Return the (X, Y) coordinate for the center point of the cell that contains the specified text.  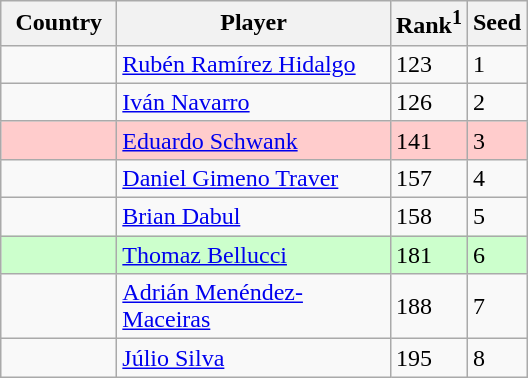
157 (428, 178)
Rubén Ramírez Hidalgo (254, 64)
3 (496, 140)
126 (428, 102)
195 (428, 358)
Player (254, 24)
7 (496, 306)
Brian Dabul (254, 217)
Country (59, 24)
Seed (496, 24)
Rank1 (428, 24)
Adrián Menéndez-Maceiras (254, 306)
2 (496, 102)
Júlio Silva (254, 358)
1 (496, 64)
8 (496, 358)
6 (496, 255)
5 (496, 217)
Iván Navarro (254, 102)
188 (428, 306)
181 (428, 255)
Daniel Gimeno Traver (254, 178)
158 (428, 217)
Eduardo Schwank (254, 140)
4 (496, 178)
123 (428, 64)
Thomaz Bellucci (254, 255)
141 (428, 140)
